Return the (x, y) coordinate for the center point of the cell that contains the specified text.  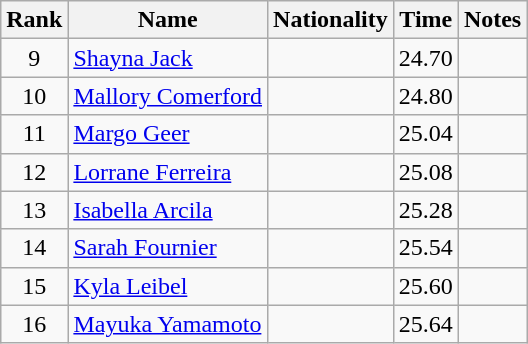
24.80 (426, 96)
13 (34, 210)
12 (34, 172)
Nationality (331, 20)
25.60 (426, 286)
16 (34, 324)
25.08 (426, 172)
Shayna Jack (168, 58)
24.70 (426, 58)
Isabella Arcila (168, 210)
Kyla Leibel (168, 286)
10 (34, 96)
15 (34, 286)
Notes (492, 20)
25.64 (426, 324)
Rank (34, 20)
Name (168, 20)
Lorrane Ferreira (168, 172)
Time (426, 20)
25.04 (426, 134)
9 (34, 58)
25.28 (426, 210)
Margo Geer (168, 134)
Mayuka Yamamoto (168, 324)
14 (34, 248)
11 (34, 134)
Mallory Comerford (168, 96)
Sarah Fournier (168, 248)
25.54 (426, 248)
